Identify which cell holds the provided text, then report its [x, y] central coordinate. 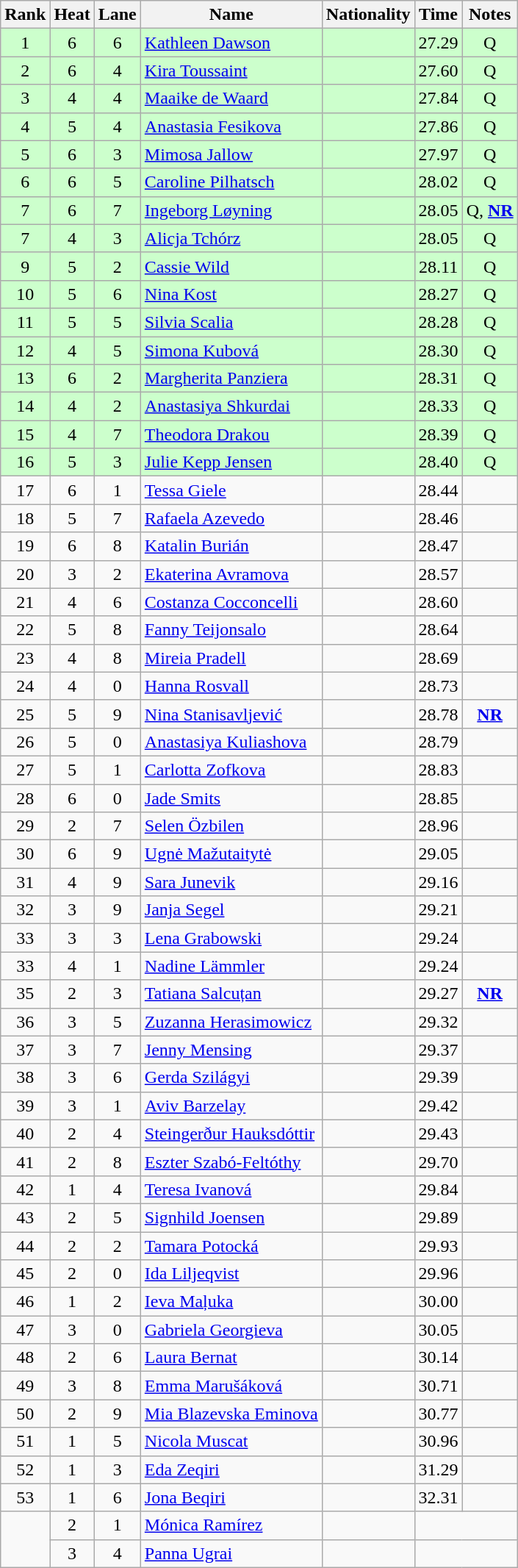
Laura Bernat [231, 1358]
28.64 [438, 630]
28.28 [438, 322]
18 [25, 518]
43 [25, 1217]
20 [25, 574]
Sara Junevik [231, 882]
Julie Kepp Jensen [231, 462]
24 [25, 686]
Janja Segel [231, 910]
40 [25, 1134]
Carlotta Zofkova [231, 770]
22 [25, 630]
29.84 [438, 1189]
16 [25, 462]
29.16 [438, 882]
Anastasiya Kuliashova [231, 742]
Nina Stanisavljević [231, 714]
28 [25, 798]
Mia Blazevska Eminova [231, 1414]
30.05 [438, 1330]
Silvia Scalia [231, 322]
28.78 [438, 714]
39 [25, 1106]
Tessa Giele [231, 490]
Ugnė Mažutaitytė [231, 854]
29.96 [438, 1274]
29 [25, 826]
Ida Liljeqvist [231, 1274]
46 [25, 1302]
Hanna Rosvall [231, 686]
31 [25, 882]
Mireia Pradell [231, 658]
28.69 [438, 658]
Name [231, 15]
Theodora Drakou [231, 434]
30.00 [438, 1302]
Cassie Wild [231, 266]
11 [25, 322]
27.97 [438, 154]
44 [25, 1246]
Gabriela Georgieva [231, 1330]
28.11 [438, 266]
27.84 [438, 99]
Nadine Lämmler [231, 966]
Teresa Ivanová [231, 1189]
Kathleen Dawson [231, 43]
49 [25, 1386]
53 [25, 1497]
29.89 [438, 1217]
29.39 [438, 1078]
29.27 [438, 994]
Steingerður Hauksdóttir [231, 1134]
Ieva Maļuka [231, 1302]
25 [25, 714]
17 [25, 490]
19 [25, 546]
29.21 [438, 910]
28.39 [438, 434]
28.33 [438, 407]
27.86 [438, 126]
10 [25, 294]
Panna Ugrai [231, 1553]
Rafaela Azevedo [231, 518]
28.79 [438, 742]
Ingeborg Løyning [231, 210]
29.32 [438, 1022]
28.96 [438, 826]
36 [25, 1022]
13 [25, 379]
Jenny Mensing [231, 1050]
Margherita Panziera [231, 379]
Simona Kubová [231, 351]
30.96 [438, 1442]
Katalin Burián [231, 546]
Notes [489, 15]
Eda Zeqiri [231, 1469]
Jade Smits [231, 798]
23 [25, 658]
Selen Özbilen [231, 826]
Gerda Szilágyi [231, 1078]
Mimosa Jallow [231, 154]
Tamara Potocká [231, 1246]
Mónica Ramírez [231, 1525]
Tatiana Salcuțan [231, 994]
Signhild Joensen [231, 1217]
Jona Beqiri [231, 1497]
48 [25, 1358]
35 [25, 994]
Caroline Pilhatsch [231, 182]
45 [25, 1274]
27.60 [438, 71]
26 [25, 742]
29.93 [438, 1246]
38 [25, 1078]
28.85 [438, 798]
28.46 [438, 518]
32.31 [438, 1497]
Costanza Cocconcelli [231, 602]
Anastasiya Shkurdai [231, 407]
Q, NR [489, 210]
Anastasia Fesikova [231, 126]
Aviv Barzelay [231, 1106]
Fanny Teijonsalo [231, 630]
28.40 [438, 462]
Maaike de Waard [231, 99]
30.71 [438, 1386]
Lena Grabowski [231, 938]
41 [25, 1161]
28.27 [438, 294]
Emma Marušáková [231, 1386]
30.77 [438, 1414]
Time [438, 15]
15 [25, 434]
50 [25, 1414]
27 [25, 770]
27.29 [438, 43]
28.73 [438, 686]
Alicja Tchórz [231, 238]
Eszter Szabó-Feltóthy [231, 1161]
14 [25, 407]
29.05 [438, 854]
29.37 [438, 1050]
42 [25, 1189]
51 [25, 1442]
28.60 [438, 602]
Rank [25, 15]
29.43 [438, 1134]
28.83 [438, 770]
Heat [72, 15]
Zuzanna Herasimowicz [231, 1022]
30 [25, 854]
28.44 [438, 490]
28.57 [438, 574]
Nina Kost [231, 294]
21 [25, 602]
Ekaterina Avramova [231, 574]
31.29 [438, 1469]
37 [25, 1050]
28.47 [438, 546]
47 [25, 1330]
29.70 [438, 1161]
Lane [118, 15]
28.31 [438, 379]
32 [25, 910]
52 [25, 1469]
Kira Toussaint [231, 71]
Nationality [368, 15]
12 [25, 351]
28.30 [438, 351]
28.02 [438, 182]
29.42 [438, 1106]
Nicola Muscat [231, 1442]
30.14 [438, 1358]
